Determine the (x, y) coordinate at the center of the cell enclosing the given text.  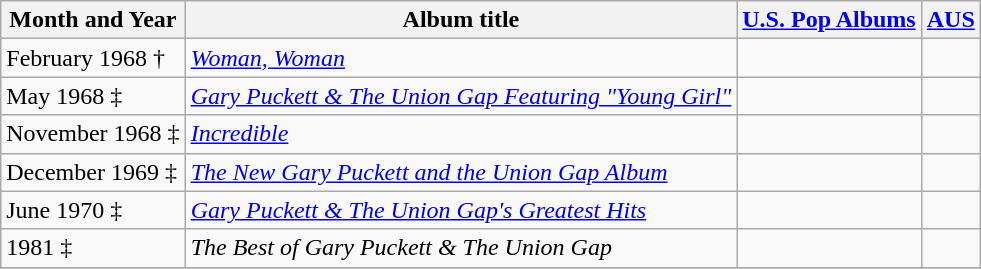
May 1968 ‡ (93, 96)
The New Gary Puckett and the Union Gap Album (461, 172)
Incredible (461, 134)
Month and Year (93, 20)
November 1968 ‡ (93, 134)
February 1968 † (93, 58)
Woman, Woman (461, 58)
The Best of Gary Puckett & The Union Gap (461, 248)
June 1970 ‡ (93, 210)
December 1969 ‡ (93, 172)
U.S. Pop Albums (829, 20)
1981 ‡ (93, 248)
AUS (950, 20)
Gary Puckett & The Union Gap's Greatest Hits (461, 210)
Gary Puckett & The Union Gap Featuring "Young Girl" (461, 96)
Album title (461, 20)
